Return the (x, y) coordinate for the center point of the cell that contains the specified text.  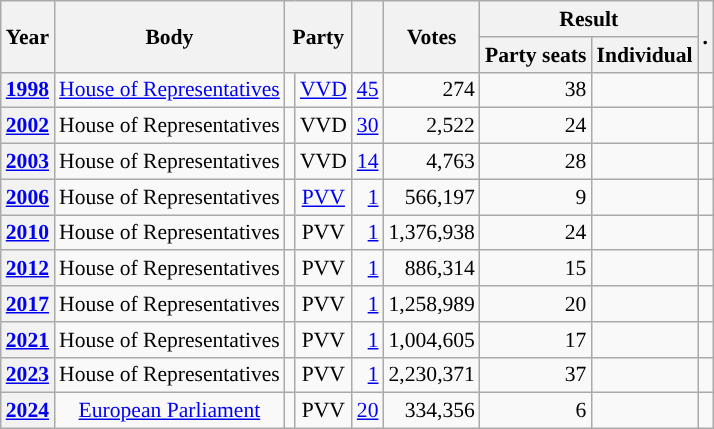
1,004,605 (432, 340)
2023 (28, 375)
. (706, 36)
4,763 (432, 162)
566,197 (432, 197)
1998 (28, 90)
European Parliament (170, 411)
Party seats (536, 55)
2,230,371 (432, 375)
9 (536, 197)
886,314 (432, 269)
274 (432, 90)
15 (536, 269)
37 (536, 375)
28 (536, 162)
2010 (28, 233)
Individual (644, 55)
17 (536, 340)
2021 (28, 340)
Party (318, 36)
2002 (28, 126)
2024 (28, 411)
334,356 (432, 411)
14 (368, 162)
6 (536, 411)
38 (536, 90)
2012 (28, 269)
Result (589, 19)
1,376,938 (432, 233)
30 (368, 126)
2,522 (432, 126)
Year (28, 36)
2017 (28, 304)
1,258,989 (432, 304)
2003 (28, 162)
Votes (432, 36)
Body (170, 36)
45 (368, 90)
2006 (28, 197)
